Locate the cell with the specified text and output its (x, y) center coordinate. 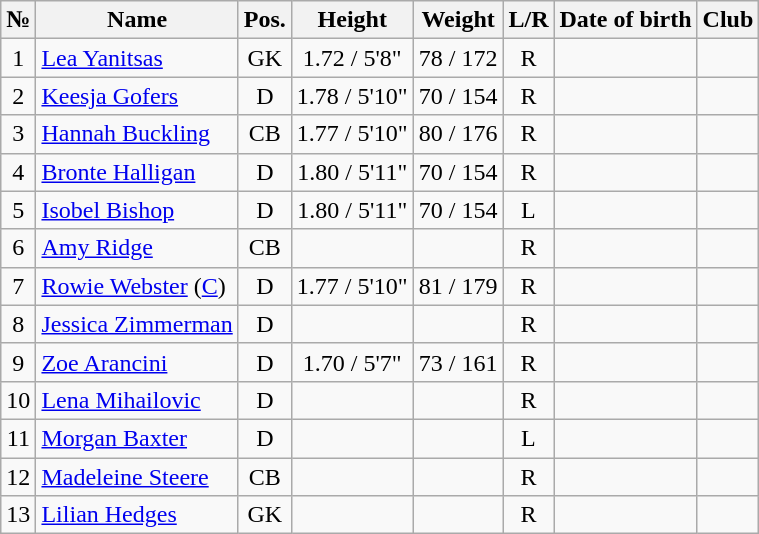
6 (18, 248)
13 (18, 515)
1.72 / 5'8" (352, 58)
Madeleine Steere (137, 477)
Weight (458, 20)
1.78 / 5'10" (352, 96)
Jessica Zimmerman (137, 324)
Rowie Webster (C) (137, 286)
Lea Yanitsas (137, 58)
12 (18, 477)
№ (18, 20)
10 (18, 400)
Zoe Arancini (137, 362)
78 / 172 (458, 58)
Pos. (264, 20)
Isobel Bishop (137, 210)
Name (137, 20)
1 (18, 58)
Hannah Buckling (137, 134)
81 / 179 (458, 286)
Keesja Gofers (137, 96)
73 / 161 (458, 362)
Lilian Hedges (137, 515)
Bronte Halligan (137, 172)
L/R (528, 20)
80 / 176 (458, 134)
Club (728, 20)
8 (18, 324)
1.70 / 5'7" (352, 362)
2 (18, 96)
Date of birth (626, 20)
9 (18, 362)
Morgan Baxter (137, 438)
4 (18, 172)
7 (18, 286)
Height (352, 20)
5 (18, 210)
Amy Ridge (137, 248)
11 (18, 438)
Lena Mihailovic (137, 400)
3 (18, 134)
